Detect which cell encompasses the target text, then output its (x, y) center coordinate. 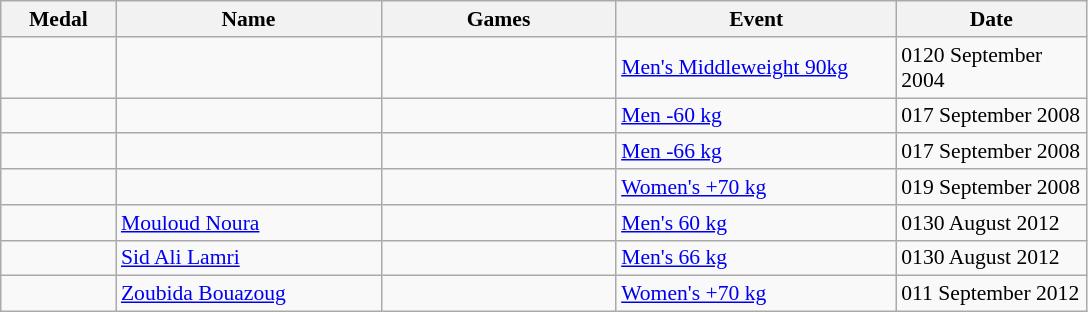
Games (498, 19)
Medal (58, 19)
Men -66 kg (756, 152)
Event (756, 19)
0120 September 2004 (991, 68)
Zoubida Bouazoug (248, 294)
Men's 66 kg (756, 258)
Date (991, 19)
Men's 60 kg (756, 223)
Name (248, 19)
Men -60 kg (756, 116)
Sid Ali Lamri (248, 258)
Men's Middleweight 90kg (756, 68)
011 September 2012 (991, 294)
Mouloud Noura (248, 223)
019 September 2008 (991, 187)
